Pinpoint the cell where the given text exists, returning its [X, Y] midpoint coordinate. 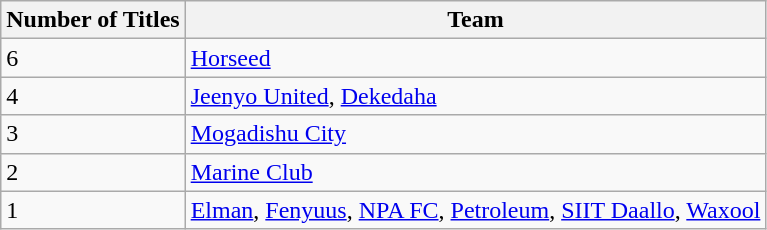
Number of Titles [93, 20]
4 [93, 96]
Team [476, 20]
1 [93, 210]
6 [93, 58]
Elman, Fenyuus, NPA FC, Petroleum, SIIT Daallo, Waxool [476, 210]
Jeenyo United, Dekedaha [476, 96]
2 [93, 172]
Marine Club [476, 172]
3 [93, 134]
Horseed [476, 58]
Mogadishu City [476, 134]
